Find where the given text appears and provide that cell's center as [X, Y] coordinate. 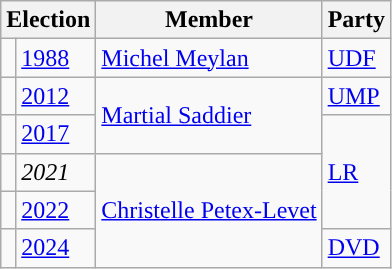
UMP [356, 96]
Party [356, 20]
2012 [56, 96]
Member [209, 20]
2021 [56, 172]
DVD [356, 248]
2024 [56, 248]
UDF [356, 58]
Martial Saddier [209, 115]
1988 [56, 58]
2017 [56, 134]
2022 [56, 210]
Christelle Petex-Levet [209, 210]
Michel Meylan [209, 58]
LR [356, 172]
Election [48, 20]
